Search for the cell housing the specified text and yield its (X, Y) center coordinate. 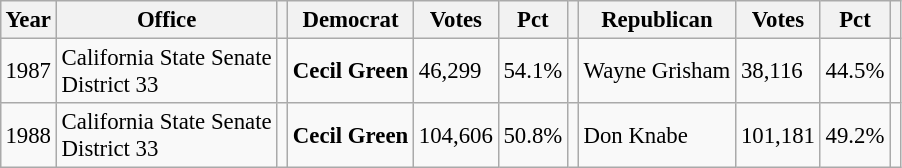
50.8% (532, 136)
49.2% (854, 136)
Democrat (351, 20)
1988 (28, 136)
Republican (656, 20)
46,299 (456, 70)
38,116 (778, 70)
Year (28, 20)
44.5% (854, 70)
104,606 (456, 136)
Don Knabe (656, 136)
Office (166, 20)
Wayne Grisham (656, 70)
1987 (28, 70)
101,181 (778, 136)
54.1% (532, 70)
